Identify which cell holds the provided text, then report its (X, Y) central coordinate. 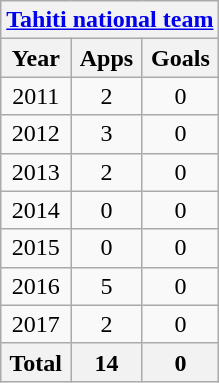
Tahiti national team (110, 20)
2017 (36, 324)
2011 (36, 96)
2012 (36, 134)
2014 (36, 210)
2016 (36, 286)
Apps (106, 58)
2013 (36, 172)
Goals (180, 58)
2015 (36, 248)
Year (36, 58)
5 (106, 286)
Total (36, 362)
3 (106, 134)
14 (106, 362)
